For the text-containing cell, return its midpoint in (X, Y) coordinate format. 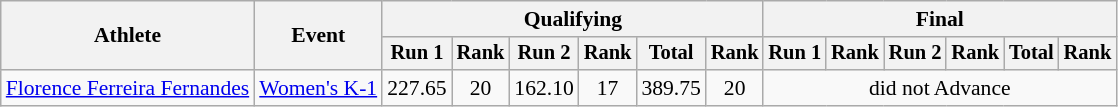
Final (940, 19)
Florence Ferreira Fernandes (128, 88)
Women's K-1 (318, 88)
Event (318, 36)
Qualifying (572, 19)
did not Advance (940, 88)
Athlete (128, 36)
389.75 (670, 88)
17 (608, 88)
162.10 (544, 88)
227.65 (416, 88)
